Return the (x, y) coordinate for the center point of the cell that contains the specified text.  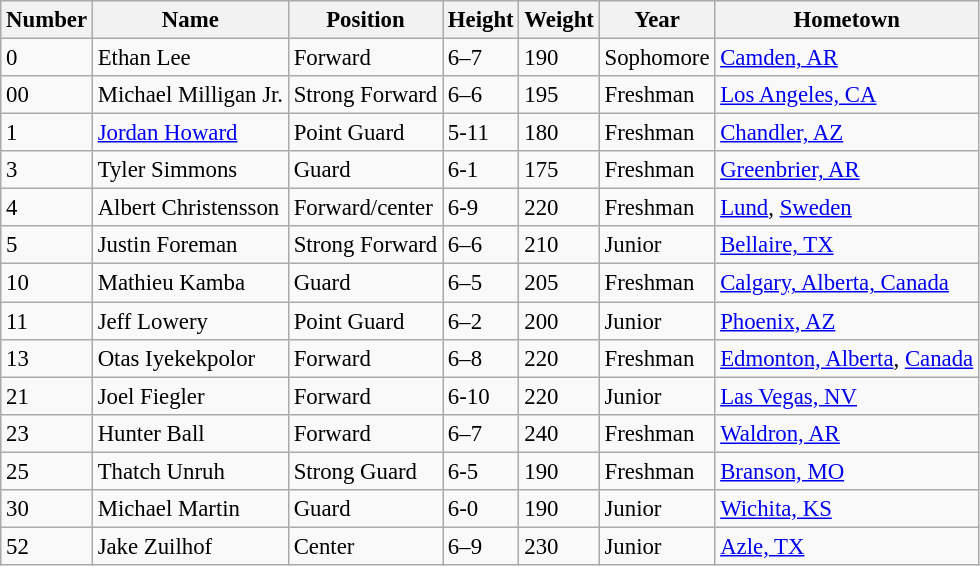
Year (657, 20)
6-1 (481, 170)
Justin Foreman (190, 245)
180 (559, 133)
Wichita, KS (847, 509)
25 (47, 471)
Position (365, 20)
Las Vegas, NV (847, 396)
Center (365, 546)
200 (559, 321)
3 (47, 170)
6-9 (481, 208)
6-10 (481, 396)
Waldron, AR (847, 433)
30 (47, 509)
Joel Fiegler (190, 396)
Azle, TX (847, 546)
00 (47, 95)
Mathieu Kamba (190, 283)
11 (47, 321)
6–5 (481, 283)
Thatch Unruh (190, 471)
175 (559, 170)
Phoenix, AZ (847, 321)
Ethan Lee (190, 58)
Jordan Howard (190, 133)
21 (47, 396)
Calgary, Alberta, Canada (847, 283)
Otas Iyekekpolor (190, 358)
Tyler Simmons (190, 170)
23 (47, 433)
Hometown (847, 20)
0 (47, 58)
Michael Martin (190, 509)
205 (559, 283)
Lund, Sweden (847, 208)
4 (47, 208)
Camden, AR (847, 58)
Height (481, 20)
13 (47, 358)
6–9 (481, 546)
Branson, MO (847, 471)
Edmonton, Alberta, Canada (847, 358)
Greenbrier, AR (847, 170)
5 (47, 245)
230 (559, 546)
Weight (559, 20)
195 (559, 95)
Hunter Ball (190, 433)
6–8 (481, 358)
52 (47, 546)
6-5 (481, 471)
Los Angeles, CA (847, 95)
6-0 (481, 509)
Michael Milligan Jr. (190, 95)
Name (190, 20)
6–2 (481, 321)
Forward/center (365, 208)
10 (47, 283)
5-11 (481, 133)
210 (559, 245)
240 (559, 433)
Strong Guard (365, 471)
Chandler, AZ (847, 133)
Albert Christensson (190, 208)
Bellaire, TX (847, 245)
Jeff Lowery (190, 321)
Number (47, 20)
Sophomore (657, 58)
1 (47, 133)
Jake Zuilhof (190, 546)
